Find where the given text appears and provide that cell's center as [x, y] coordinate. 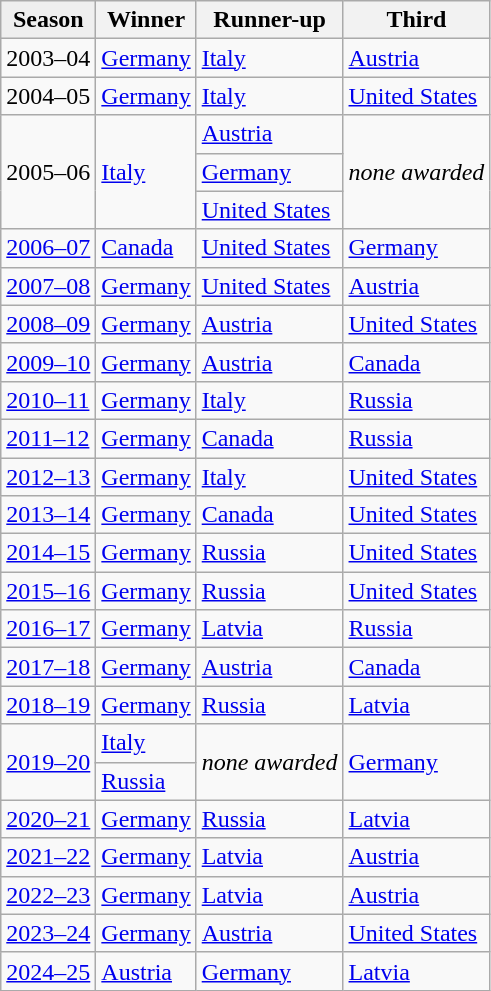
2014–15 [48, 553]
2013–14 [48, 515]
2015–16 [48, 591]
2006–07 [48, 248]
2007–08 [48, 286]
2005–06 [48, 172]
2021–22 [48, 857]
2017–18 [48, 667]
2008–09 [48, 324]
2022–23 [48, 895]
2004–05 [48, 96]
Runner-up [270, 20]
Third [416, 20]
2023–24 [48, 933]
2003–04 [48, 58]
2018–19 [48, 705]
Winner [146, 20]
2024–25 [48, 971]
2009–10 [48, 362]
2020–21 [48, 819]
2010–11 [48, 400]
2016–17 [48, 629]
2012–13 [48, 477]
Season [48, 20]
2011–12 [48, 438]
2019–20 [48, 762]
